Return (X, Y) of the center of cell containing provided text 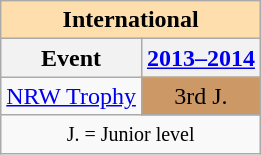
3rd J. (200, 96)
Event (72, 58)
2013–2014 (200, 58)
International (131, 20)
J. = Junior level (131, 134)
NRW Trophy (72, 96)
